Detect which cell encompasses the target text, then output its [X, Y] center coordinate. 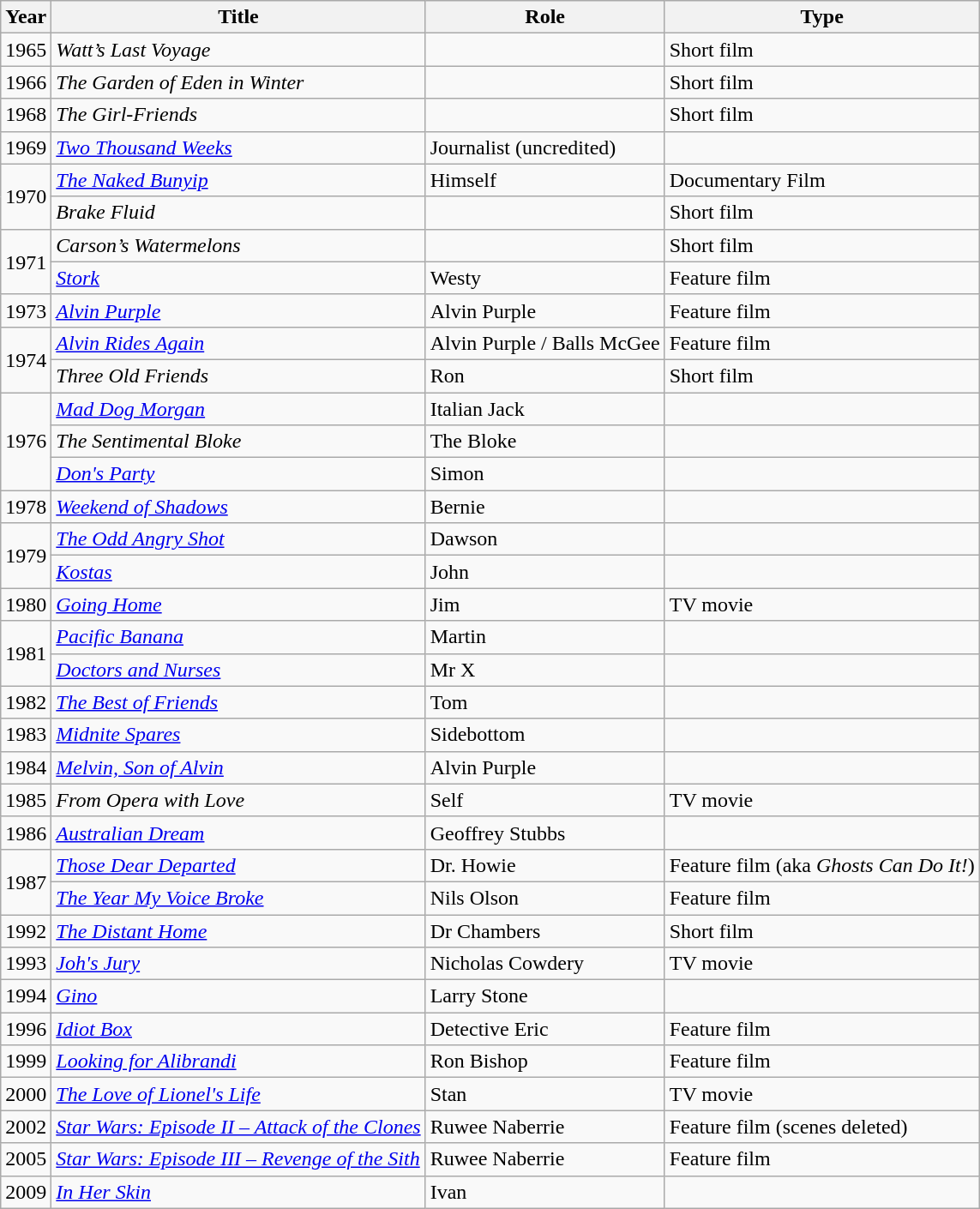
Don's Party [238, 474]
Carson’s Watermelons [238, 245]
The Distant Home [238, 930]
1978 [26, 507]
Two Thousand Weeks [238, 147]
2002 [26, 1127]
Ron [545, 376]
Doctors and Nurses [238, 670]
Nicholas Cowdery [545, 964]
Sidebottom [545, 735]
Type [821, 17]
Brake Fluid [238, 213]
Nils Olson [545, 898]
The Love of Lionel's Life [238, 1094]
Title [238, 17]
Watt’s Last Voyage [238, 50]
Star Wars: Episode III – Revenge of the Sith [238, 1159]
Larry Stone [545, 996]
Going Home [238, 604]
1970 [26, 196]
Feature film (aka Ghosts Can Do It!) [821, 865]
1966 [26, 82]
Documentary Film [821, 180]
1981 [26, 653]
Ron Bishop [545, 1062]
Ivan [545, 1192]
Three Old Friends [238, 376]
Kostas [238, 572]
1969 [26, 147]
Melvin, Son of Alvin [238, 767]
1993 [26, 964]
Stan [545, 1094]
Mr X [545, 670]
From Opera with Love [238, 800]
Looking for Alibrandi [238, 1062]
1968 [26, 115]
The Garden of Eden in Winter [238, 82]
The Bloke [545, 442]
Dr. Howie [545, 865]
Alvin Purple / Balls McGee [545, 343]
Year [26, 17]
1982 [26, 702]
1987 [26, 881]
Journalist (uncredited) [545, 147]
Weekend of Shadows [238, 507]
1994 [26, 996]
The Year My Voice Broke [238, 898]
Jim [545, 604]
Himself [545, 180]
Feature film (scenes deleted) [821, 1127]
1986 [26, 833]
John [545, 572]
Bernie [545, 507]
1984 [26, 767]
Self [545, 800]
1974 [26, 359]
Star Wars: Episode II – Attack of the Clones [238, 1127]
Italian Jack [545, 409]
Westy [545, 278]
1971 [26, 262]
Stork [238, 278]
1973 [26, 310]
1992 [26, 930]
In Her Skin [238, 1192]
Tom [545, 702]
Gino [238, 996]
Role [545, 17]
The Sentimental Bloke [238, 442]
Mad Dog Morgan [238, 409]
The Naked Bunyip [238, 180]
1979 [26, 556]
2009 [26, 1192]
1999 [26, 1062]
Australian Dream [238, 833]
The Odd Angry Shot [238, 539]
Joh's Jury [238, 964]
Geoffrey Stubbs [545, 833]
Alvin Rides Again [238, 343]
Midnite Spares [238, 735]
Detective Eric [545, 1029]
1980 [26, 604]
1996 [26, 1029]
The Best of Friends [238, 702]
1965 [26, 50]
The Girl-Friends [238, 115]
2000 [26, 1094]
Idiot Box [238, 1029]
Dawson [545, 539]
1983 [26, 735]
2005 [26, 1159]
1985 [26, 800]
Dr Chambers [545, 930]
Simon [545, 474]
1976 [26, 442]
Pacific Banana [238, 637]
Those Dear Departed [238, 865]
Martin [545, 637]
